Scan for the cell matching the given text and deliver its [X, Y] coordinate at center. 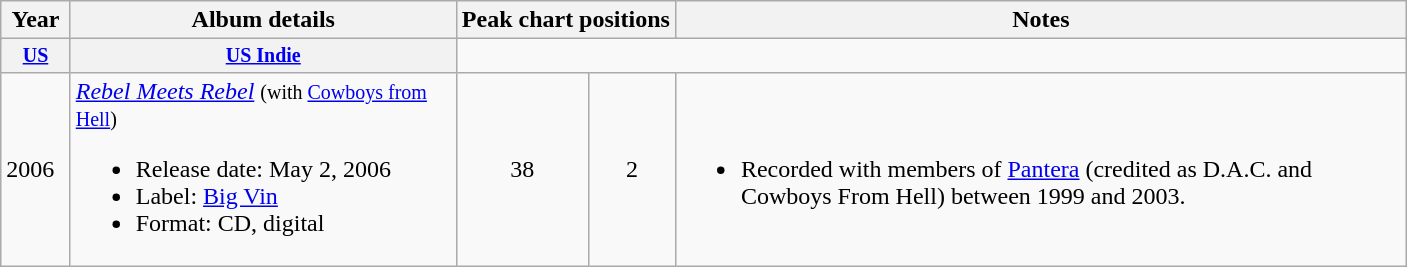
2006 [36, 169]
38 [522, 169]
Album details [263, 20]
Rebel Meets Rebel (with Cowboys from Hell)Release date: May 2, 2006Label: Big VinFormat: CD, digital [263, 169]
Peak chart positions [566, 20]
Year [36, 20]
2 [632, 169]
Recorded with members of Pantera (credited as D.A.C. and Cowboys From Hell) between 1999 and 2003. [1040, 169]
US [36, 56]
Notes [1040, 20]
US Indie [263, 56]
